Return the (X, Y) coordinate for the center point of the cell that contains the specified text.  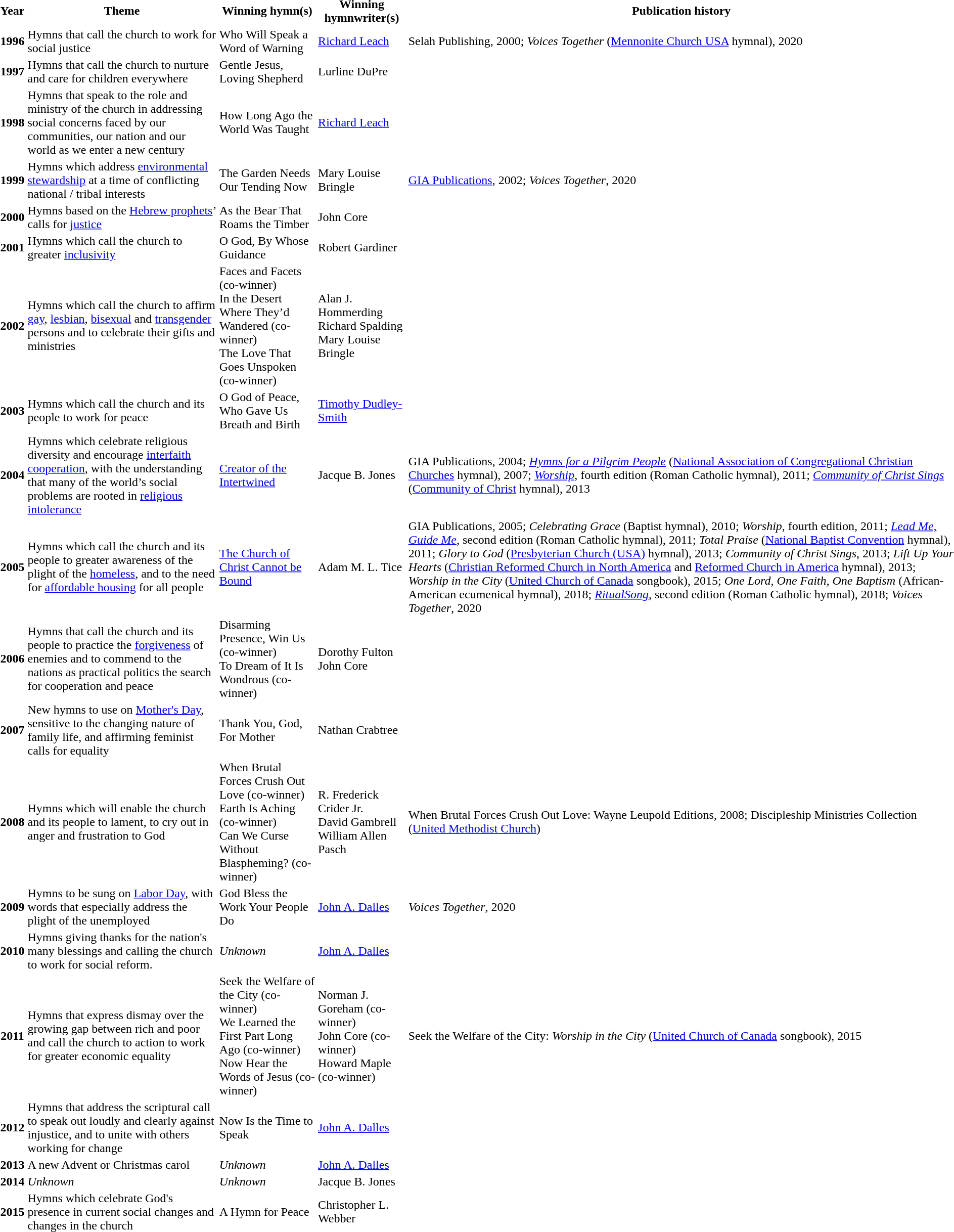
When Brutal Forces Crush Out Love (co-winner)Earth Is Aching (co-winner)Can We Curse Without Blaspheming? (co-winner) (267, 822)
Nathan Crabtree (362, 730)
Mary Louise Bringle (362, 180)
Alan J. HommerdingRichard SpaldingMary Louise Bringle (362, 326)
God Bless the Work Your People Do (267, 907)
Now Is the Time to Speak (267, 1128)
Hymns which address environmental stewardship at a time of conflicting national / tribal interests (122, 180)
Norman J. Goreham (co-winner)John Core (co-winner)Howard Maple (co-winner) (362, 1036)
The Garden Needs Our Tending Now (267, 180)
O God of Peace, Who Gave Us Breath and Birth (267, 411)
Hymns which call the church to greater inclusivity (122, 248)
As the Bear That Roams the Timber (267, 217)
Robert Gardiner (362, 248)
Hymns based on the Hebrew prophets’ calls for justice (122, 217)
O God, By Whose Guidance (267, 248)
Hymns that express dismay over the growing gap between rich and poor and call the church to action to work for greater economic equality (122, 1036)
Timothy Dudley-Smith (362, 411)
Hymns which will enable the church and its people to lament, to cry out in anger and frustration to God (122, 822)
Creator of the Intertwined (267, 475)
Hymns to be sung on Labor Day, with words that especially address the plight of the unemployed (122, 907)
Thank You, God, For Mother (267, 730)
Hymns which call the church and its people to work for peace (122, 411)
Hymns which call the church to affirm gay, lesbian, bisexual and transgender persons and to celebrate their gifts and ministries (122, 326)
Hymns that call the church to work for social justice (122, 41)
John Core (362, 217)
Adam M. L. Tice (362, 567)
How Long Ago the World Was Taught (267, 122)
Faces and Facets (co-winner)In the Desert Where They’d Wandered (co-winner)The Love That Goes Unspoken (co-winner) (267, 326)
The Church of Christ Cannot be Bound (267, 567)
R. Frederick Crider Jr.David GambrellWilliam Allen Pasch (362, 822)
Hymns that address the scriptural call to speak out loudly and clearly against injustice, and to unite with others working for change (122, 1128)
Seek the Welfare of the City (co-winner)We Learned the First Part Long Ago (co-winner)Now Hear the Words of Jesus (co-winner) (267, 1036)
New hymns to use on Mother's Day, sensitive to the changing nature of family life, and affirming feminist calls for equality (122, 730)
A new Advent or Christmas carol (122, 1165)
Hymns which call the church and its people to greater awareness of the plight of the homeless, and to the need for affordable housing for all people (122, 567)
Lurline DuPre (362, 72)
Gentle Jesus, Loving Shepherd (267, 72)
Disarming Presence, Win Us (co-winner)To Dream of It Is Wondrous (co-winner) (267, 658)
Dorothy FultonJohn Core (362, 658)
Who Will Speak a Word of Warning (267, 41)
Hymns that call the church to nurture and care for children everywhere (122, 72)
Hymns giving thanks for the nation's many blessings and calling the church to work for social reform. (122, 951)
